Return [x, y] of the center of cell containing provided text 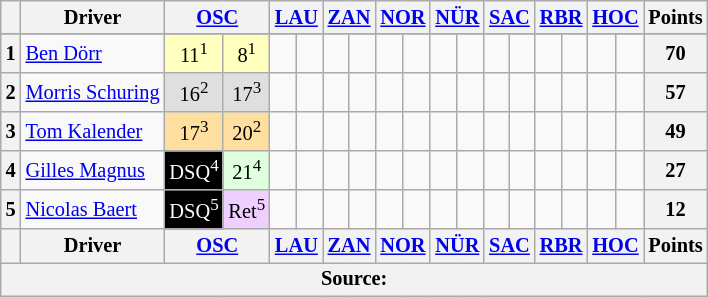
Source: [354, 279]
202 [246, 132]
Ben Dörr [93, 54]
DSQ5 [194, 210]
DSQ4 [194, 170]
Ret5 [246, 210]
12 [676, 210]
5 [11, 210]
214 [246, 170]
27 [676, 170]
70 [676, 54]
4 [11, 170]
2 [11, 92]
Morris Schuring [93, 92]
Tom Kalender [93, 132]
111 [194, 54]
57 [676, 92]
Gilles Magnus [93, 170]
81 [246, 54]
Nicolas Baert [93, 210]
49 [676, 132]
3 [11, 132]
1 [11, 54]
162 [194, 92]
